Capture the cell that displays the provided text and extract its [X, Y] central coordinate. 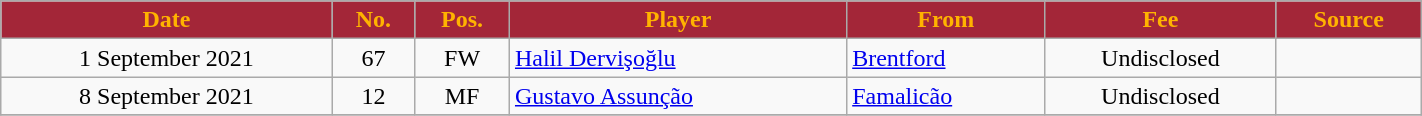
From [946, 20]
Halil Dervişoğlu [678, 58]
Fee [1160, 20]
No. [374, 20]
8 September 2021 [166, 96]
67 [374, 58]
Gustavo Assunção [678, 96]
Famalicão [946, 96]
Pos. [462, 20]
1 September 2021 [166, 58]
Date [166, 20]
MF [462, 96]
12 [374, 96]
Brentford [946, 58]
Player [678, 20]
Source [1348, 20]
FW [462, 58]
